Search for the cell housing the specified text and yield its [x, y] center coordinate. 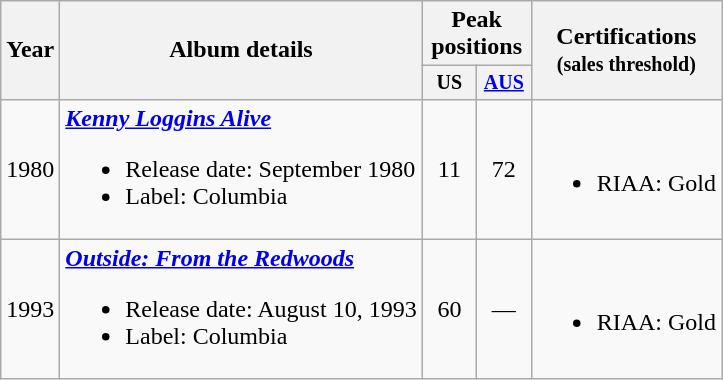
60 [449, 309]
Album details [241, 50]
— [504, 309]
Year [30, 50]
Kenny Loggins AliveRelease date: September 1980Label: Columbia [241, 169]
Outside: From the RedwoodsRelease date: August 10, 1993Label: Columbia [241, 309]
US [449, 82]
Certifications(sales threshold) [626, 50]
72 [504, 169]
Peak positions [476, 34]
11 [449, 169]
1980 [30, 169]
AUS [504, 82]
1993 [30, 309]
